Find where the given text appears and provide that cell's center as [x, y] coordinate. 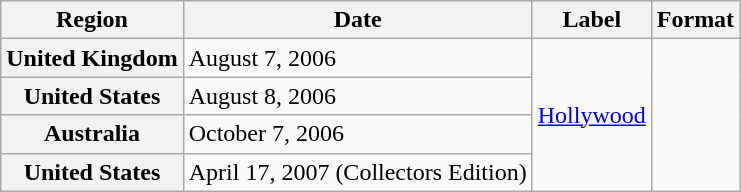
August 8, 2006 [358, 96]
United Kingdom [92, 58]
August 7, 2006 [358, 58]
Label [592, 20]
Australia [92, 134]
Date [358, 20]
Region [92, 20]
October 7, 2006 [358, 134]
April 17, 2007 (Collectors Edition) [358, 172]
Format [695, 20]
Hollywood [592, 115]
